Identify which cell holds the provided text, then report its [X, Y] central coordinate. 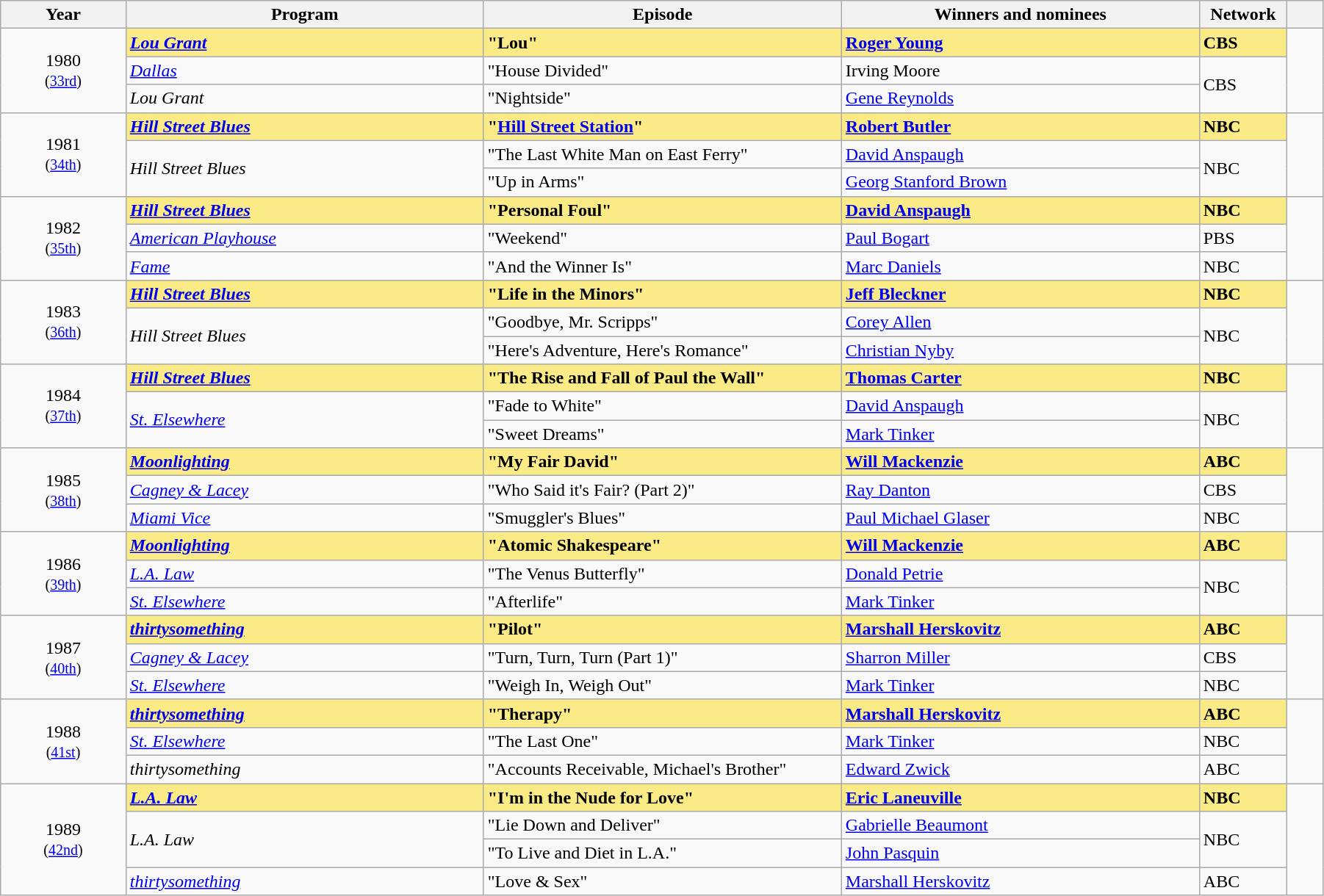
"Who Said it's Fair? (Part 2)" [663, 490]
1988(41st) [63, 741]
Jeff Bleckner [1020, 294]
Sharron Miller [1020, 657]
Year [63, 15]
"Personal Foul" [663, 210]
1986(39th) [63, 574]
"The Last White Man on East Ferry" [663, 154]
"Hill Street Station" [663, 126]
"Pilot" [663, 629]
"House Divided" [663, 71]
"Weigh In, Weigh Out" [663, 685]
1980(33rd) [63, 71]
"The Venus Butterfly" [663, 574]
"Afterlife" [663, 601]
"To Live and Diet in L.A." [663, 853]
"Lie Down and Deliver" [663, 825]
"Atomic Shakespeare" [663, 546]
"Smuggler's Blues" [663, 518]
Eric Laneuville [1020, 797]
Ray Danton [1020, 490]
"I'm in the Nude for Love" [663, 797]
"Therapy" [663, 713]
Gene Reynolds [1020, 98]
"Fade to White" [663, 406]
1982(35th) [63, 238]
Marc Daniels [1020, 266]
"Accounts Receivable, Michael's Brother" [663, 769]
"Goodbye, Mr. Scripps" [663, 322]
"The Last One" [663, 741]
1989(42nd) [63, 839]
"Turn, Turn, Turn (Part 1)" [663, 657]
Network [1243, 15]
Donald Petrie [1020, 574]
Thomas Carter [1020, 378]
Robert Butler [1020, 126]
Roger Young [1020, 43]
Edward Zwick [1020, 769]
1981(34th) [63, 154]
"My Fair David" [663, 462]
Corey Allen [1020, 322]
Episode [663, 15]
Fame [304, 266]
1984(37th) [63, 406]
1983(36th) [63, 322]
Irving Moore [1020, 71]
"Up in Arms" [663, 182]
1985(38th) [63, 490]
Miami Vice [304, 518]
Program [304, 15]
PBS [1243, 238]
"And the Winner Is" [663, 266]
"Love & Sex" [663, 881]
Georg Stanford Brown [1020, 182]
American Playhouse [304, 238]
"Life in the Minors" [663, 294]
Gabrielle Beaumont [1020, 825]
"Here's Adventure, Here's Romance" [663, 350]
"Weekend" [663, 238]
1987(40th) [63, 657]
"The Rise and Fall of Paul the Wall" [663, 378]
Winners and nominees [1020, 15]
John Pasquin [1020, 853]
"Sweet Dreams" [663, 434]
Dallas [304, 71]
"Lou" [663, 43]
"Nightside" [663, 98]
Christian Nyby [1020, 350]
Paul Michael Glaser [1020, 518]
Paul Bogart [1020, 238]
